Capture the cell that displays the provided text and extract its [x, y] central coordinate. 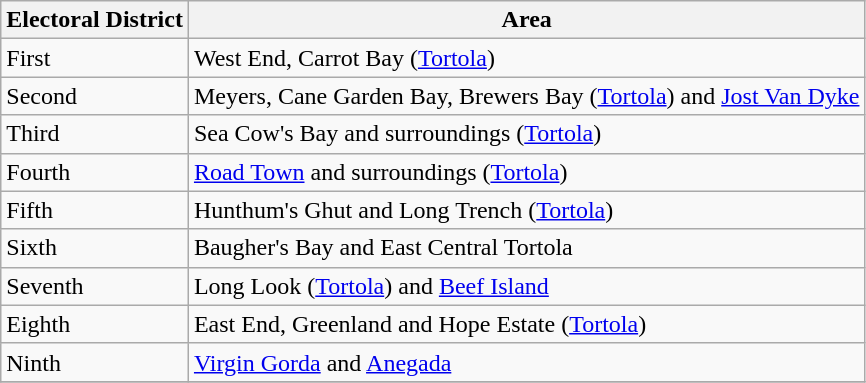
East End, Greenland and Hope Estate (Tortola) [526, 324]
Baugher's Bay and East Central Tortola [526, 248]
Electoral District [95, 20]
Sea Cow's Bay and surroundings (Tortola) [526, 134]
Hunthum's Ghut and Long Trench (Tortola) [526, 210]
Eighth [95, 324]
Ninth [95, 362]
Third [95, 134]
Long Look (Tortola) and Beef Island [526, 286]
Second [95, 96]
Area [526, 20]
Fourth [95, 172]
Seventh [95, 286]
Road Town and surroundings (Tortola) [526, 172]
First [95, 58]
Meyers, Cane Garden Bay, Brewers Bay (Tortola) and Jost Van Dyke [526, 96]
West End, Carrot Bay (Tortola) [526, 58]
Fifth [95, 210]
Sixth [95, 248]
Virgin Gorda and Anegada [526, 362]
